Pinpoint the cell where the given text exists, returning its (X, Y) midpoint coordinate. 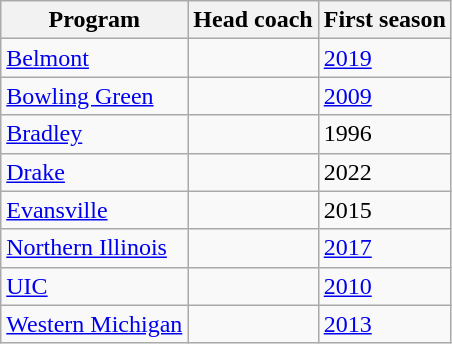
2015 (384, 210)
2017 (384, 248)
Bowling Green (94, 96)
Drake (94, 172)
Western Michigan (94, 324)
2010 (384, 286)
UIC (94, 286)
Program (94, 20)
2009 (384, 96)
2019 (384, 58)
2013 (384, 324)
2022 (384, 172)
Bradley (94, 134)
Belmont (94, 58)
Evansville (94, 210)
First season (384, 20)
Head coach (253, 20)
Northern Illinois (94, 248)
1996 (384, 134)
